Output the [x, y] coordinate of the center of the cell containing the given text.  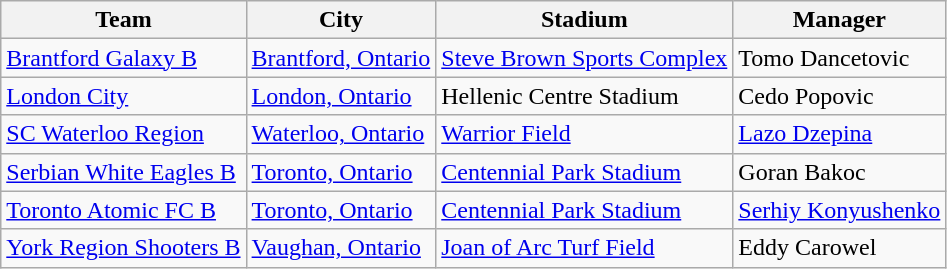
Waterloo, Ontario [341, 134]
Stadium [584, 20]
Steve Brown Sports Complex [584, 58]
Toronto Atomic FC B [124, 210]
Eddy Carowel [840, 248]
Serhiy Konyushenko [840, 210]
City [341, 20]
London City [124, 96]
Team [124, 20]
Brantford, Ontario [341, 58]
Vaughan, Ontario [341, 248]
Warrior Field [584, 134]
London, Ontario [341, 96]
York Region Shooters B [124, 248]
Brantford Galaxy B [124, 58]
Cedo Popovic [840, 96]
Hellenic Centre Stadium [584, 96]
Manager [840, 20]
Serbian White Eagles B [124, 172]
Tomo Dancetovic [840, 58]
Goran Bakoc [840, 172]
SC Waterloo Region [124, 134]
Lazo Dzepina [840, 134]
Joan of Arc Turf Field [584, 248]
